Return the (x, y) coordinate for the center point of the cell that contains the specified text.  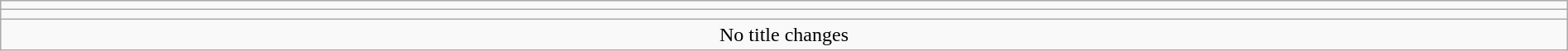
No title changes (784, 35)
